Provide the (x, y) coordinate of the cell's center where the given text is located.  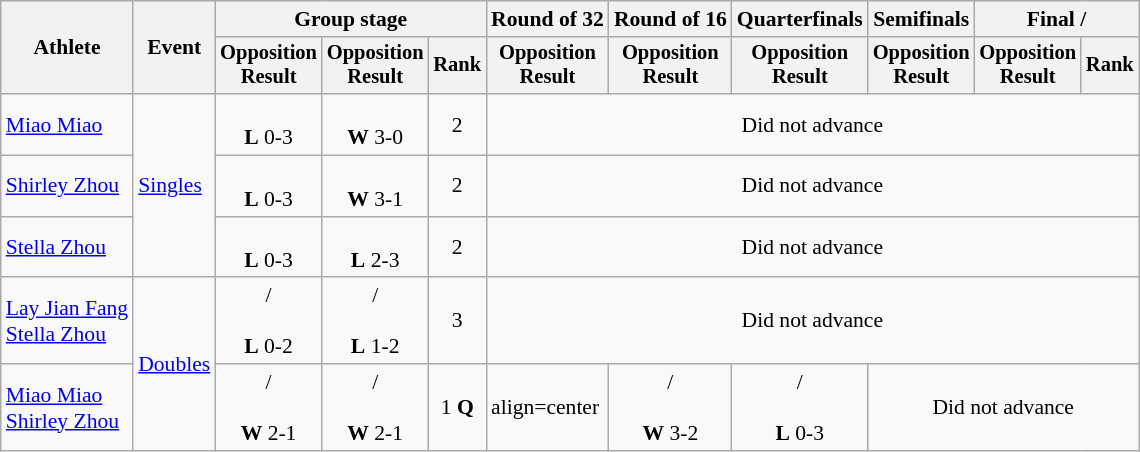
Lay Jian Fang Stella Zhou (67, 322)
/ L 1-2 (376, 322)
W 3-0 (376, 124)
Semifinals (922, 19)
3 (457, 322)
align=center (548, 408)
Quarterfinals (800, 19)
Round of 32 (548, 19)
Miao Miao (67, 124)
Shirley Zhou (67, 186)
1 Q (457, 408)
Singles (174, 186)
Athlete (67, 48)
/ L 0-3 (800, 408)
/ L 0-2 (268, 322)
Final / (1056, 19)
Round of 16 (670, 19)
Group stage (350, 19)
L 2-3 (376, 248)
Doubles (174, 364)
/ W 3-2 (670, 408)
Miao Miao Shirley Zhou (67, 408)
Stella Zhou (67, 248)
W 3-1 (376, 186)
Event (174, 48)
